Search for the cell housing the specified text and yield its [x, y] center coordinate. 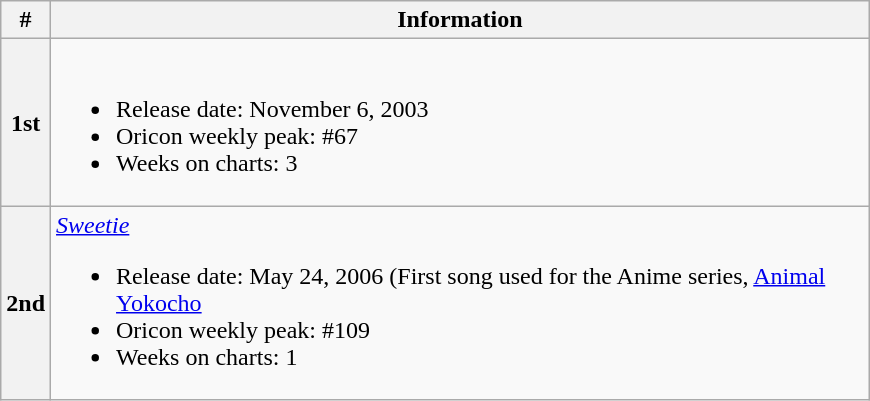
# [26, 20]
2nd [26, 303]
1st [26, 122]
Release date: November 6, 2003Oricon weekly peak: #67Weeks on charts: 3 [460, 122]
SweetieRelease date: May 24, 2006 (First song used for the Anime series, Animal YokochoOricon weekly peak: #109Weeks on charts: 1 [460, 303]
Information [460, 20]
